Detect which cell encompasses the target text, then output its [X, Y] center coordinate. 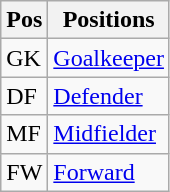
MF [24, 134]
Forward [109, 172]
DF [24, 96]
FW [24, 172]
Goalkeeper [109, 58]
Pos [24, 20]
Defender [109, 96]
Positions [109, 20]
GK [24, 58]
Midfielder [109, 134]
